Scan for the cell matching the given text and deliver its [X, Y] coordinate at center. 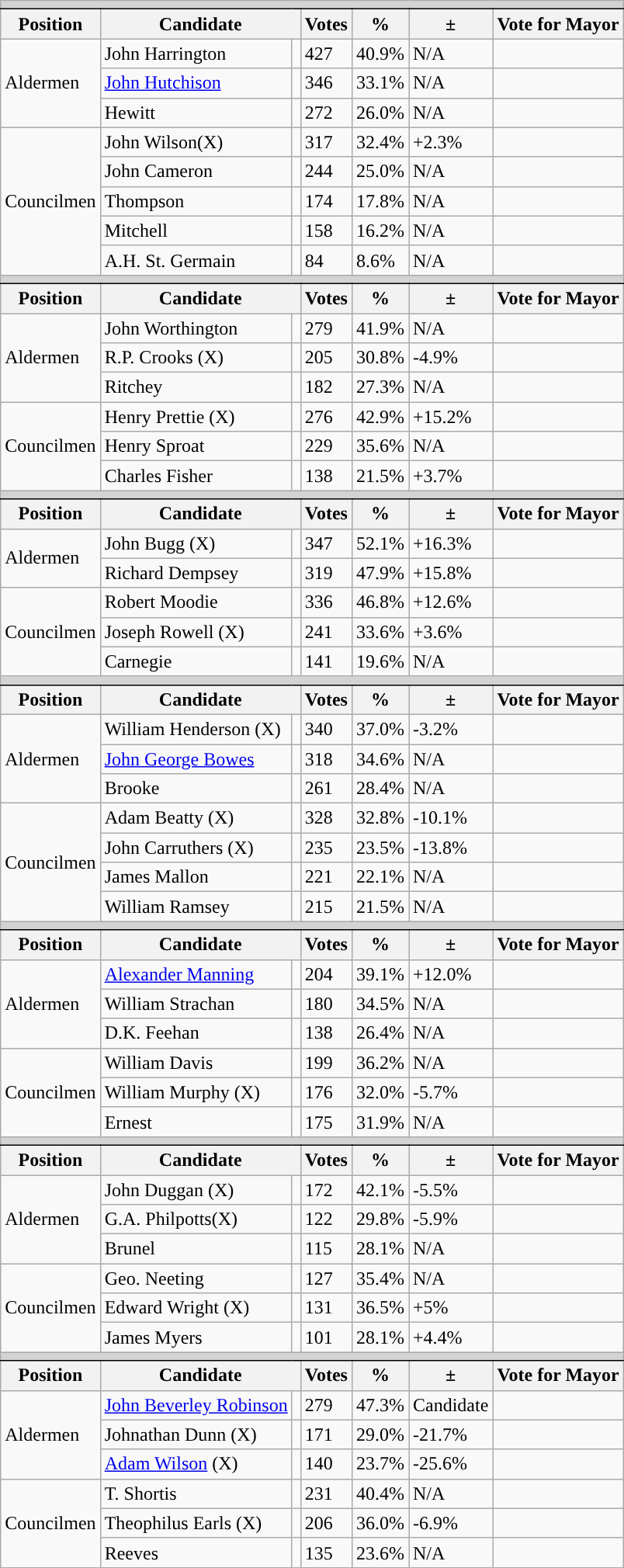
John Wilson(X) [196, 142]
204 [326, 974]
244 [326, 172]
122 [326, 1219]
-3.2% [450, 729]
James Mallon [196, 877]
42.9% [380, 417]
206 [326, 1523]
328 [326, 818]
A.H. St. Germain [196, 260]
-5.5% [450, 1190]
141 [326, 661]
39.1% [380, 974]
318 [326, 758]
35.4% [380, 1278]
176 [326, 1092]
17.8% [380, 201]
140 [326, 1464]
36.5% [380, 1308]
William Murphy (X) [196, 1092]
T. Shortis [196, 1493]
Henry Sproat [196, 446]
427 [326, 54]
+4.4% [450, 1337]
346 [326, 83]
John Hutchison [196, 83]
47.9% [380, 573]
31.9% [380, 1122]
-10.1% [450, 818]
John Bugg (X) [196, 543]
42.1% [380, 1190]
Brooke [196, 789]
John Cameron [196, 172]
Carnegie [196, 661]
158 [326, 231]
29.8% [380, 1219]
23.5% [380, 848]
336 [326, 602]
23.6% [380, 1552]
22.1% [380, 877]
+12.0% [450, 974]
33.1% [380, 83]
Geo. Neeting [196, 1278]
41.9% [380, 328]
235 [326, 848]
40.4% [380, 1493]
135 [326, 1552]
-25.6% [450, 1464]
Joseph Rowell (X) [196, 632]
John George Bowes [196, 758]
115 [326, 1249]
8.6% [380, 260]
-4.9% [450, 358]
33.6% [380, 632]
John Duggan (X) [196, 1190]
35.6% [380, 446]
199 [326, 1063]
34.5% [380, 1004]
John Worthington [196, 328]
30.8% [380, 358]
27.3% [380, 387]
R.P. Crooks (X) [196, 358]
Henry Prettie (X) [196, 417]
171 [326, 1434]
32.0% [380, 1092]
+3.7% [450, 476]
47.3% [380, 1405]
215 [326, 907]
John Beverley Robinson [196, 1405]
William Strachan [196, 1004]
-21.7% [450, 1434]
William Davis [196, 1063]
29.0% [380, 1434]
26.4% [380, 1033]
319 [326, 573]
D.K. Feehan [196, 1033]
William Ramsey [196, 907]
26.0% [380, 113]
23.7% [380, 1464]
James Myers [196, 1337]
172 [326, 1190]
Adam Wilson (X) [196, 1464]
261 [326, 789]
52.1% [380, 543]
William Henderson (X) [196, 729]
Alexander Manning [196, 974]
231 [326, 1493]
32.4% [380, 142]
Hewitt [196, 113]
John Harrington [196, 54]
-13.8% [450, 848]
241 [326, 632]
276 [326, 417]
37.0% [380, 729]
205 [326, 358]
+12.6% [450, 602]
46.8% [380, 602]
Brunel [196, 1249]
317 [326, 142]
347 [326, 543]
Theophilus Earls (X) [196, 1523]
40.9% [380, 54]
272 [326, 113]
Mitchell [196, 231]
-5.7% [450, 1092]
32.8% [380, 818]
182 [326, 387]
Edward Wright (X) [196, 1308]
36.2% [380, 1063]
+15.8% [450, 573]
36.0% [380, 1523]
Thompson [196, 201]
221 [326, 877]
Ritchey [196, 387]
101 [326, 1337]
+16.3% [450, 543]
+2.3% [450, 142]
28.4% [380, 789]
Ernest [196, 1122]
Robert Moodie [196, 602]
+5% [450, 1308]
-5.9% [450, 1219]
+15.2% [450, 417]
16.2% [380, 231]
127 [326, 1278]
174 [326, 201]
G.A. Philpotts(X) [196, 1219]
34.6% [380, 758]
131 [326, 1308]
25.0% [380, 172]
Richard Dempsey [196, 573]
Charles Fisher [196, 476]
180 [326, 1004]
340 [326, 729]
175 [326, 1122]
84 [326, 260]
+3.6% [450, 632]
19.6% [380, 661]
Johnathan Dunn (X) [196, 1434]
-6.9% [450, 1523]
Adam Beatty (X) [196, 818]
Reeves [196, 1552]
229 [326, 446]
John Carruthers (X) [196, 848]
